Locate the cell with the specified text and output its (x, y) center coordinate. 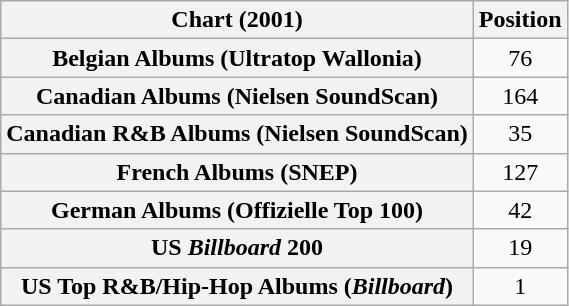
US Billboard 200 (238, 248)
French Albums (SNEP) (238, 172)
35 (520, 134)
Chart (2001) (238, 20)
Position (520, 20)
76 (520, 58)
German Albums (Offizielle Top 100) (238, 210)
US Top R&B/Hip-Hop Albums (Billboard) (238, 286)
164 (520, 96)
127 (520, 172)
19 (520, 248)
42 (520, 210)
Canadian Albums (Nielsen SoundScan) (238, 96)
Canadian R&B Albums (Nielsen SoundScan) (238, 134)
Belgian Albums (Ultratop Wallonia) (238, 58)
1 (520, 286)
